Return the [X, Y] coordinate for the center point of the cell that contains the specified text.  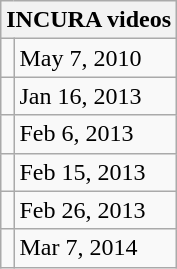
Jan 16, 2013 [96, 96]
Mar 7, 2014 [96, 248]
INCURA videos [89, 20]
Feb 26, 2013 [96, 210]
Feb 6, 2013 [96, 134]
May 7, 2010 [96, 58]
Feb 15, 2013 [96, 172]
